For the text-containing cell, return its midpoint in (X, Y) coordinate format. 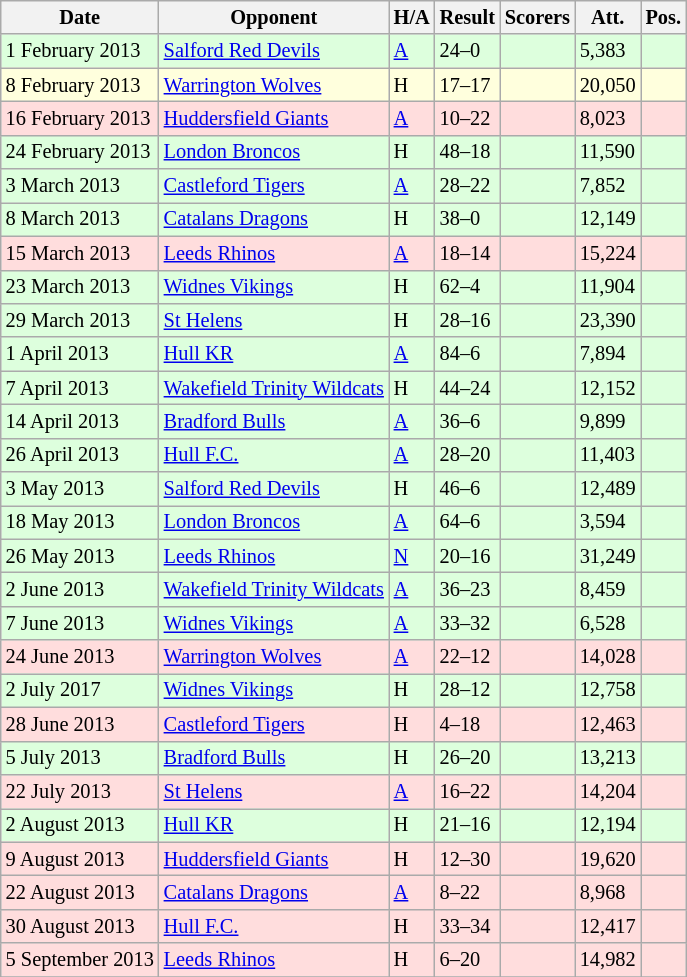
1 February 2013 (80, 51)
Result (468, 17)
26 May 2013 (80, 556)
3 March 2013 (80, 186)
Pos. (664, 17)
12–30 (468, 859)
3,594 (608, 522)
12,463 (608, 724)
11,904 (608, 287)
23,390 (608, 320)
12,149 (608, 219)
38–0 (468, 219)
7 June 2013 (80, 623)
16 February 2013 (80, 118)
24–0 (468, 51)
N (412, 556)
12,758 (608, 690)
29 March 2013 (80, 320)
13,213 (608, 758)
21–16 (468, 825)
46–6 (468, 489)
7,894 (608, 354)
31,249 (608, 556)
Scorers (538, 17)
14,982 (608, 960)
22 August 2013 (80, 892)
6,528 (608, 623)
33–34 (468, 926)
5 July 2013 (80, 758)
Opponent (274, 17)
8,023 (608, 118)
10–22 (468, 118)
33–32 (468, 623)
4–18 (468, 724)
22–12 (468, 657)
22 July 2013 (80, 791)
14,204 (608, 791)
8 March 2013 (80, 219)
28 June 2013 (80, 724)
28–20 (468, 455)
8,968 (608, 892)
15,224 (608, 253)
11,403 (608, 455)
14,028 (608, 657)
24 February 2013 (80, 152)
8–22 (468, 892)
28–22 (468, 186)
9 August 2013 (80, 859)
8 February 2013 (80, 85)
12,417 (608, 926)
Date (80, 17)
18 May 2013 (80, 522)
36–6 (468, 421)
17–17 (468, 85)
28–16 (468, 320)
62–4 (468, 287)
5 September 2013 (80, 960)
7 April 2013 (80, 388)
26 April 2013 (80, 455)
12,489 (608, 489)
18–14 (468, 253)
44–24 (468, 388)
H/A (412, 17)
6–20 (468, 960)
2 July 2017 (80, 690)
20,050 (608, 85)
8,459 (608, 589)
64–6 (468, 522)
24 June 2013 (80, 657)
2 June 2013 (80, 589)
26–20 (468, 758)
30 August 2013 (80, 926)
9,899 (608, 421)
1 April 2013 (80, 354)
23 March 2013 (80, 287)
20–16 (468, 556)
7,852 (608, 186)
3 May 2013 (80, 489)
84–6 (468, 354)
36–23 (468, 589)
Att. (608, 17)
2 August 2013 (80, 825)
16–22 (468, 791)
14 April 2013 (80, 421)
5,383 (608, 51)
19,620 (608, 859)
12,152 (608, 388)
12,194 (608, 825)
48–18 (468, 152)
11,590 (608, 152)
15 March 2013 (80, 253)
28–12 (468, 690)
